From the cell containing the given text, extract its center point as [X, Y] coordinate. 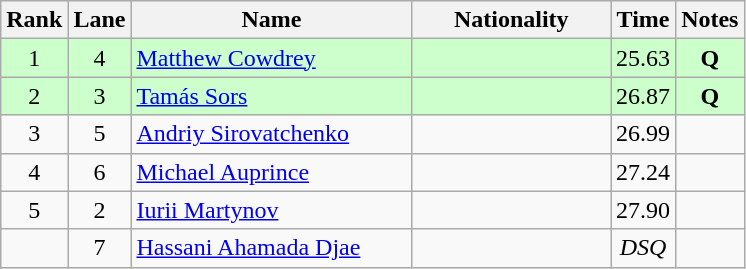
25.63 [644, 58]
Matthew Cowdrey [272, 58]
Rank [34, 20]
DSQ [644, 248]
26.87 [644, 96]
Hassani Ahamada Djae [272, 248]
27.90 [644, 210]
Nationality [512, 20]
Andriy Sirovatchenko [272, 134]
Iurii Martynov [272, 210]
7 [100, 248]
1 [34, 58]
6 [100, 172]
26.99 [644, 134]
Time [644, 20]
Lane [100, 20]
Notes [710, 20]
Michael Auprince [272, 172]
27.24 [644, 172]
Name [272, 20]
Tamás Sors [272, 96]
